Scan for the cell matching the given text and deliver its [x, y] coordinate at center. 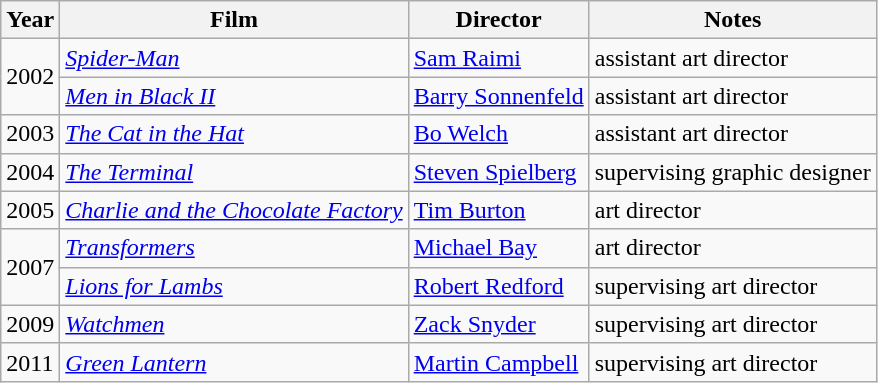
Michael Bay [498, 248]
2011 [30, 362]
Spider-Man [234, 58]
Robert Redford [498, 286]
Sam Raimi [498, 58]
Watchmen [234, 324]
2009 [30, 324]
supervising graphic designer [732, 172]
Barry Sonnenfeld [498, 96]
Men in Black II [234, 96]
Transformers [234, 248]
2004 [30, 172]
Director [498, 20]
Tim Burton [498, 210]
The Cat in the Hat [234, 134]
Martin Campbell [498, 362]
Steven Spielberg [498, 172]
2002 [30, 77]
2007 [30, 267]
Bo Welch [498, 134]
Year [30, 20]
Green Lantern [234, 362]
2003 [30, 134]
Lions for Lambs [234, 286]
Charlie and the Chocolate Factory [234, 210]
The Terminal [234, 172]
Zack Snyder [498, 324]
Film [234, 20]
Notes [732, 20]
2005 [30, 210]
